Provide the (X, Y) coordinate of the cell's center where the given text is located.  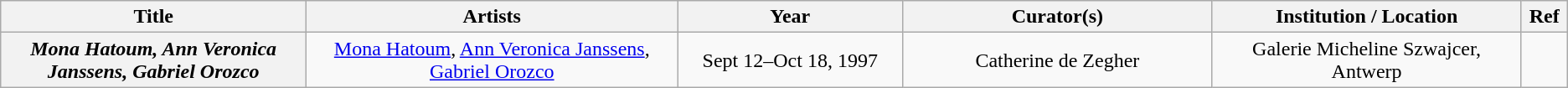
Artists (493, 17)
Sept 12–Oct 18, 1997 (791, 60)
Curator(s) (1057, 17)
Title (154, 17)
Year (791, 17)
Galerie Micheline Szwajcer, Antwerp (1367, 60)
Catherine de Zegher (1057, 60)
Institution / Location (1367, 17)
Ref (1545, 17)
